Scan for the cell matching the given text and deliver its [x, y] coordinate at center. 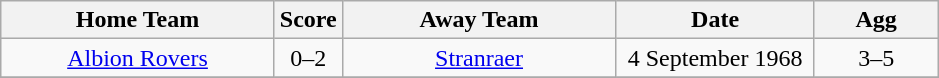
Score [308, 20]
Albion Rovers [138, 58]
Home Team [138, 20]
Away Team [479, 20]
Agg [876, 20]
Date [716, 20]
Stranraer [479, 58]
3–5 [876, 58]
0–2 [308, 58]
4 September 1968 [716, 58]
